From the cell containing the given text, extract its center point as [X, Y] coordinate. 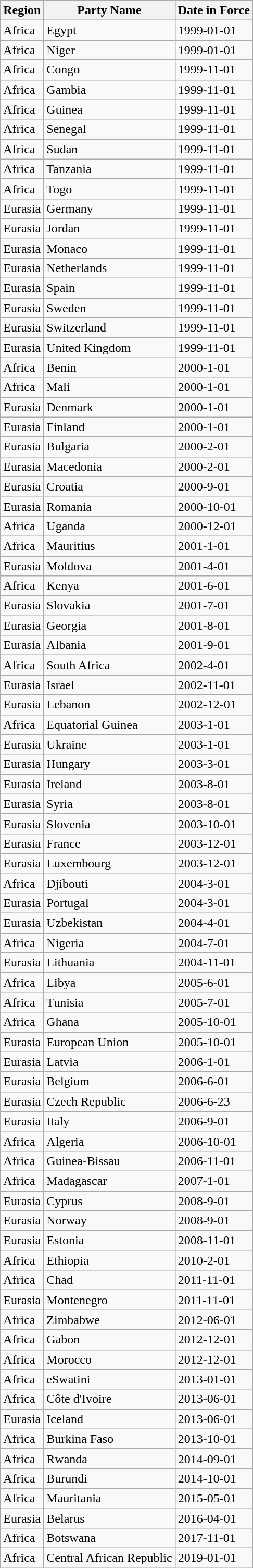
United Kingdom [109, 348]
2006-9-01 [213, 1121]
2000-12-01 [213, 526]
Romania [109, 506]
Latvia [109, 1062]
Sweden [109, 308]
2005-6-01 [213, 983]
eSwatini [109, 1379]
Slovenia [109, 824]
2017-11-01 [213, 1538]
2013-10-01 [213, 1439]
Nigeria [109, 943]
France [109, 843]
2014-10-01 [213, 1478]
Georgia [109, 626]
Cyprus [109, 1200]
2004-7-01 [213, 943]
Ireland [109, 784]
Zimbabwe [109, 1320]
2001-9-01 [213, 645]
Montenegro [109, 1300]
Lebanon [109, 705]
Date in Force [213, 10]
Kenya [109, 586]
Libya [109, 983]
2016-04-01 [213, 1518]
Ghana [109, 1022]
Guinea-Bissau [109, 1161]
Burkina Faso [109, 1439]
Estonia [109, 1241]
2004-11-01 [213, 963]
Mauritius [109, 546]
Gambia [109, 90]
Algeria [109, 1141]
Togo [109, 189]
European Union [109, 1042]
Norway [109, 1221]
2015-05-01 [213, 1498]
2019-01-01 [213, 1558]
2012-06-01 [213, 1320]
Guinea [109, 109]
Belgium [109, 1082]
Syria [109, 804]
Tanzania [109, 169]
Ethiopia [109, 1260]
Rwanda [109, 1459]
Italy [109, 1121]
2004-4-01 [213, 923]
2014-09-01 [213, 1459]
Croatia [109, 486]
Israel [109, 685]
Burundi [109, 1478]
2006-10-01 [213, 1141]
Party Name [109, 10]
Macedonia [109, 467]
Czech Republic [109, 1101]
Albania [109, 645]
Mali [109, 387]
Iceland [109, 1419]
2008-11-01 [213, 1241]
Madagascar [109, 1181]
2010-2-01 [213, 1260]
2002-4-01 [213, 665]
Chad [109, 1280]
2001-8-01 [213, 626]
Equatorial Guinea [109, 725]
2001-7-01 [213, 606]
2003-10-01 [213, 824]
2006-6-23 [213, 1101]
Denmark [109, 407]
South Africa [109, 665]
Jordan [109, 228]
Mauritania [109, 1498]
2001-4-01 [213, 566]
Monaco [109, 249]
2006-11-01 [213, 1161]
2000-10-01 [213, 506]
Spain [109, 288]
Uganda [109, 526]
2006-1-01 [213, 1062]
Bulgaria [109, 447]
Portugal [109, 903]
Morocco [109, 1359]
2007-1-01 [213, 1181]
Congo [109, 70]
Côte d'Ivoire [109, 1399]
Egypt [109, 30]
Switzerland [109, 328]
Niger [109, 50]
Netherlands [109, 268]
Finland [109, 427]
Lithuania [109, 963]
2000-9-01 [213, 486]
2002-12-01 [213, 705]
2002-11-01 [213, 685]
Senegal [109, 129]
2001-1-01 [213, 546]
2005-7-01 [213, 1002]
Benin [109, 367]
Uzbekistan [109, 923]
Gabon [109, 1340]
2001-6-01 [213, 586]
Germany [109, 209]
Djibouti [109, 884]
Belarus [109, 1518]
2003-3-01 [213, 764]
Hungary [109, 764]
Region [22, 10]
Tunisia [109, 1002]
Slovakia [109, 606]
Moldova [109, 566]
Luxembourg [109, 863]
Botswana [109, 1538]
2006-6-01 [213, 1082]
Central African Republic [109, 1558]
Ukraine [109, 744]
2013-01-01 [213, 1379]
Sudan [109, 149]
